For the text-containing cell, return its midpoint in [X, Y] coordinate format. 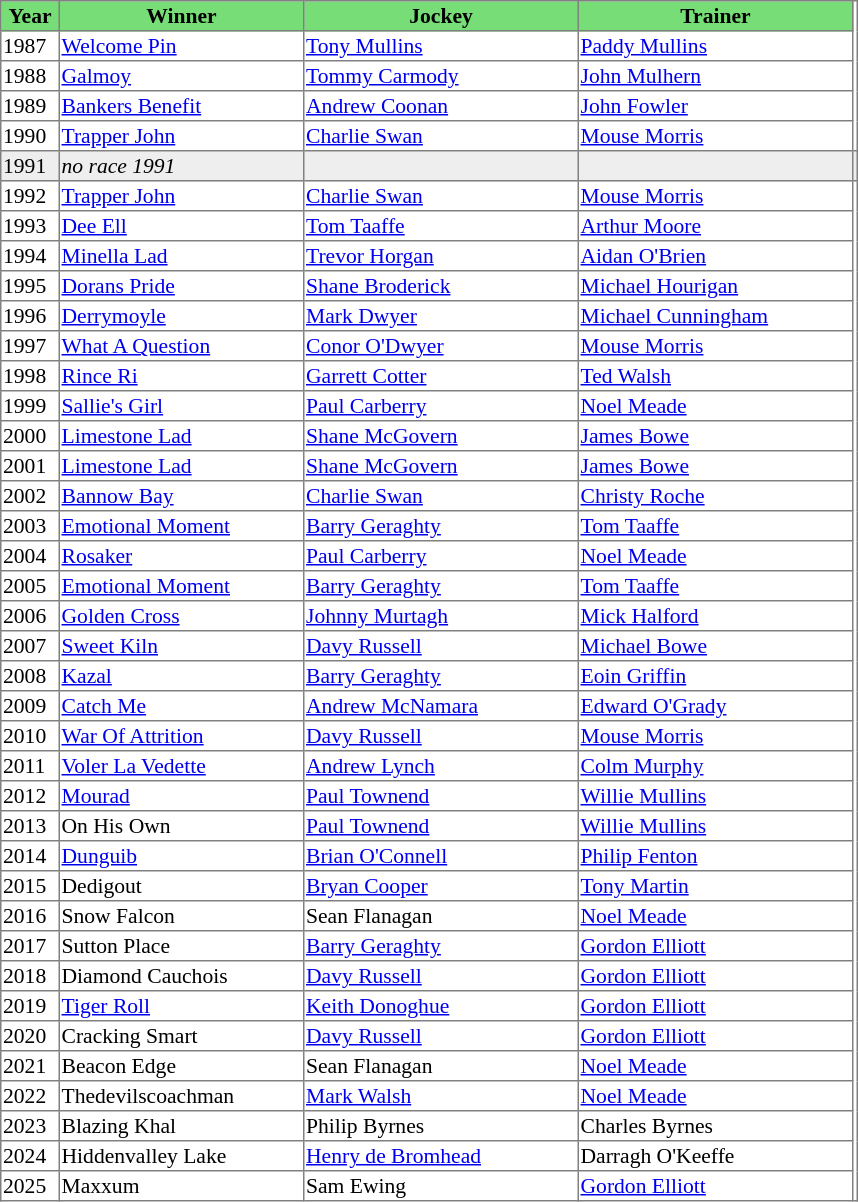
Cracking Smart [181, 1036]
Aidan O'Brien [715, 256]
Andrew Coonan [441, 106]
Thedevilscoachman [181, 1096]
Johnny Murtagh [441, 616]
Kazal [181, 676]
Year [30, 16]
Andrew Lynch [441, 766]
1987 [30, 46]
Dee Ell [181, 226]
Philip Byrnes [441, 1126]
no race 1991 [181, 166]
2004 [30, 556]
1994 [30, 256]
1991 [30, 166]
What A Question [181, 346]
2006 [30, 616]
2015 [30, 886]
2017 [30, 946]
1989 [30, 106]
Sutton Place [181, 946]
Rince Ri [181, 376]
2021 [30, 1066]
2018 [30, 976]
1996 [30, 316]
Blazing Khal [181, 1126]
Sam Ewing [441, 1186]
Michael Cunningham [715, 316]
2009 [30, 706]
1988 [30, 76]
1997 [30, 346]
2008 [30, 676]
Tony Mullins [441, 46]
2016 [30, 916]
Sweet Kiln [181, 646]
Derrymoyle [181, 316]
On His Own [181, 826]
1995 [30, 286]
Dunguib [181, 856]
Rosaker [181, 556]
Shane Broderick [441, 286]
2011 [30, 766]
1998 [30, 376]
2007 [30, 646]
Bryan Cooper [441, 886]
2010 [30, 736]
Minella Lad [181, 256]
Maxxum [181, 1186]
Conor O'Dwyer [441, 346]
Dedigout [181, 886]
Paddy Mullins [715, 46]
Arthur Moore [715, 226]
Mourad [181, 796]
Hiddenvalley Lake [181, 1156]
Andrew McNamara [441, 706]
John Fowler [715, 106]
Catch Me [181, 706]
2013 [30, 826]
Darragh O'Keeffe [715, 1156]
Beacon Edge [181, 1066]
Tommy Carmody [441, 76]
Welcome Pin [181, 46]
Henry de Bromhead [441, 1156]
Garrett Cotter [441, 376]
1993 [30, 226]
Michael Hourigan [715, 286]
War Of Attrition [181, 736]
2020 [30, 1036]
2005 [30, 586]
Ted Walsh [715, 376]
Christy Roche [715, 496]
Diamond Cauchois [181, 976]
Bannow Bay [181, 496]
Golden Cross [181, 616]
Mick Halford [715, 616]
2003 [30, 526]
Charles Byrnes [715, 1126]
Trevor Horgan [441, 256]
2012 [30, 796]
2025 [30, 1186]
2023 [30, 1126]
Colm Murphy [715, 766]
Edward O'Grady [715, 706]
Michael Bowe [715, 646]
Brian O'Connell [441, 856]
2022 [30, 1096]
Tiger Roll [181, 1006]
Sallie's Girl [181, 406]
2019 [30, 1006]
Snow Falcon [181, 916]
1992 [30, 196]
Jockey [441, 16]
Winner [181, 16]
John Mulhern [715, 76]
2001 [30, 466]
Philip Fenton [715, 856]
2014 [30, 856]
Mark Dwyer [441, 316]
Keith Donoghue [441, 1006]
1990 [30, 136]
1999 [30, 406]
Tony Martin [715, 886]
Dorans Pride [181, 286]
Trainer [715, 16]
Bankers Benefit [181, 106]
2024 [30, 1156]
Galmoy [181, 76]
2000 [30, 436]
2002 [30, 496]
Voler La Vedette [181, 766]
Eoin Griffin [715, 676]
Mark Walsh [441, 1096]
